Determine the (X, Y) coordinate at the center of the cell enclosing the given text.  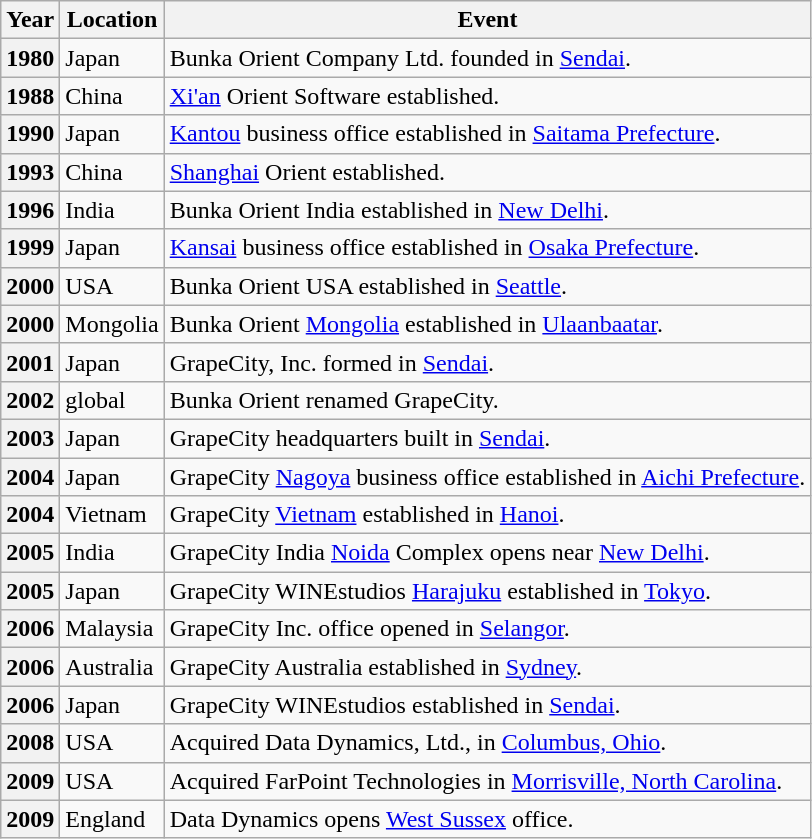
2008 (30, 743)
Kansai business office established in Osaka Prefecture. (487, 248)
Australia (112, 667)
Bunka Orient India established in New Delhi. (487, 210)
2001 (30, 362)
Mongolia (112, 324)
GrapeCity headquarters built in Sendai. (487, 438)
1996 (30, 210)
1988 (30, 96)
1993 (30, 172)
2002 (30, 400)
GrapeCity Australia established in Sydney. (487, 667)
GrapeCity, Inc. formed in Sendai. (487, 362)
global (112, 400)
Vietnam (112, 515)
GrapeCity WINEstudios Harajuku established in Tokyo. (487, 591)
GrapeCity India Noida Complex opens near New Delhi. (487, 553)
GrapeCity Nagoya business office established in Aichi Prefecture. (487, 477)
Xi'an Orient Software established. (487, 96)
1999 (30, 248)
Bunka Orient USA established in Seattle. (487, 286)
Bunka Orient Mongolia established in Ulaanbaatar. (487, 324)
Event (487, 20)
GrapeCity Inc. office opened in Selangor. (487, 629)
2003 (30, 438)
GrapeCity Vietnam established in Hanoi. (487, 515)
Acquired Data Dynamics, Ltd., in Columbus, Ohio. (487, 743)
GrapeCity WINEstudios established in Sendai. (487, 705)
Shanghai Orient established. (487, 172)
1990 (30, 134)
Malaysia (112, 629)
Acquired FarPoint Technologies in Morrisville, North Carolina. (487, 781)
Bunka Orient renamed GrapeCity. (487, 400)
Year (30, 20)
England (112, 819)
1980 (30, 58)
Data Dynamics opens West Sussex office. (487, 819)
Bunka Orient Company Ltd. founded in Sendai. (487, 58)
Kantou business office established in Saitama Prefecture. (487, 134)
Location (112, 20)
